Scan for the cell matching the given text and deliver its [x, y] coordinate at center. 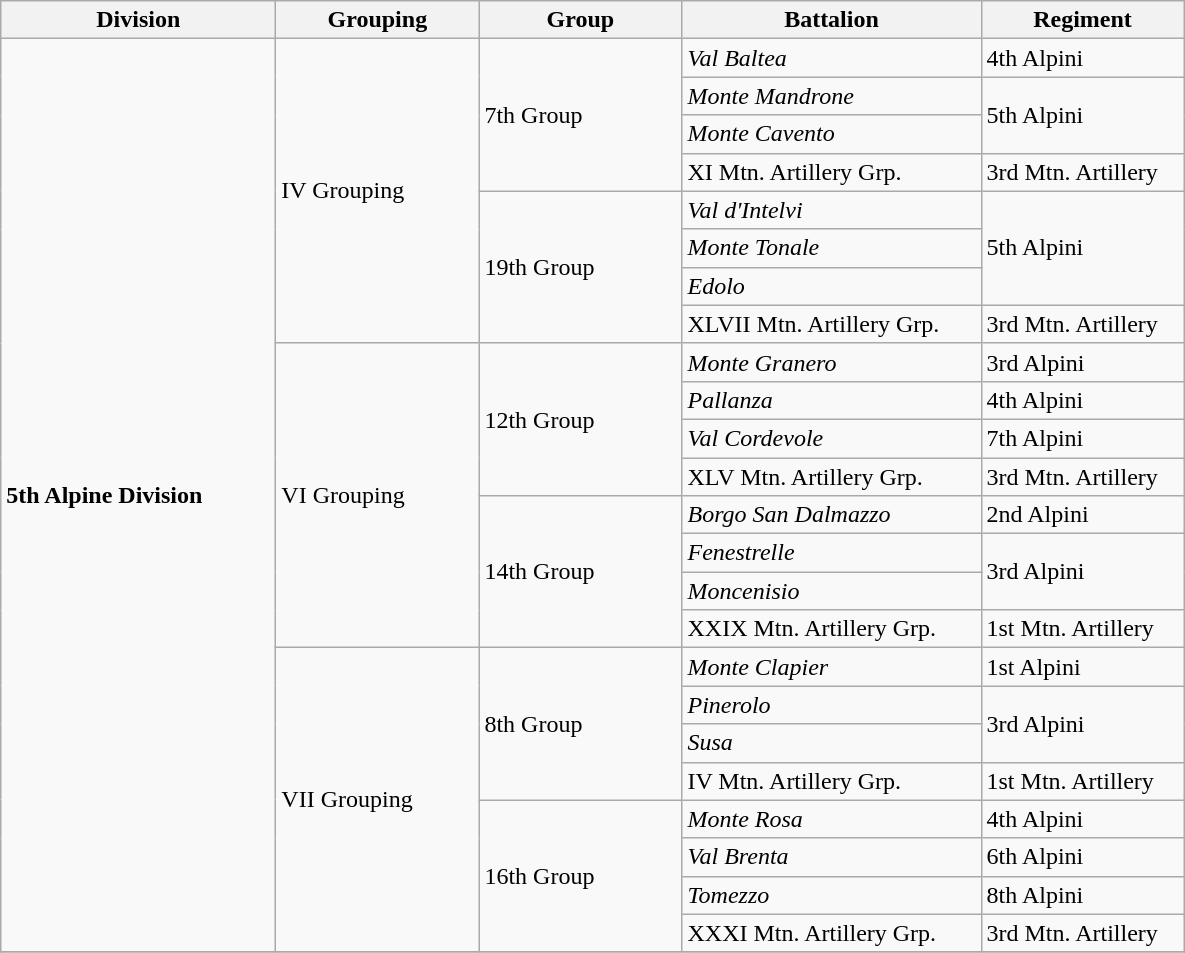
Battalion [832, 20]
16th Group [580, 876]
Monte Granero [832, 362]
7th Alpini [1082, 438]
Grouping [378, 20]
Monte Mandrone [832, 96]
XXIX Mtn. Artillery Grp. [832, 629]
Val d'Intelvi [832, 210]
Edolo [832, 286]
IV Grouping [378, 191]
VII Grouping [378, 800]
Group [580, 20]
14th Group [580, 572]
Monte Tonale [832, 248]
Moncenisio [832, 591]
Fenestrelle [832, 553]
6th Alpini [1082, 857]
Susa [832, 743]
IV Mtn. Artillery Grp. [832, 781]
Regiment [1082, 20]
19th Group [580, 267]
XXXI Mtn. Artillery Grp. [832, 933]
8th Group [580, 724]
XLV Mtn. Artillery Grp. [832, 477]
2nd Alpini [1082, 515]
5th Alpine Division [138, 496]
Monte Cavento [832, 134]
Borgo San Dalmazzo [832, 515]
Pallanza [832, 400]
Monte Rosa [832, 819]
VI Grouping [378, 495]
8th Alpini [1082, 895]
1st Alpini [1082, 667]
7th Group [580, 115]
Tomezzo [832, 895]
Val Baltea [832, 58]
XLVII Mtn. Artillery Grp. [832, 324]
12th Group [580, 419]
Monte Clapier [832, 667]
XI Mtn. Artillery Grp. [832, 172]
Val Cordevole [832, 438]
Pinerolo [832, 705]
Val Brenta [832, 857]
Division [138, 20]
